From the cell containing the given text, extract its center point as (x, y) coordinate. 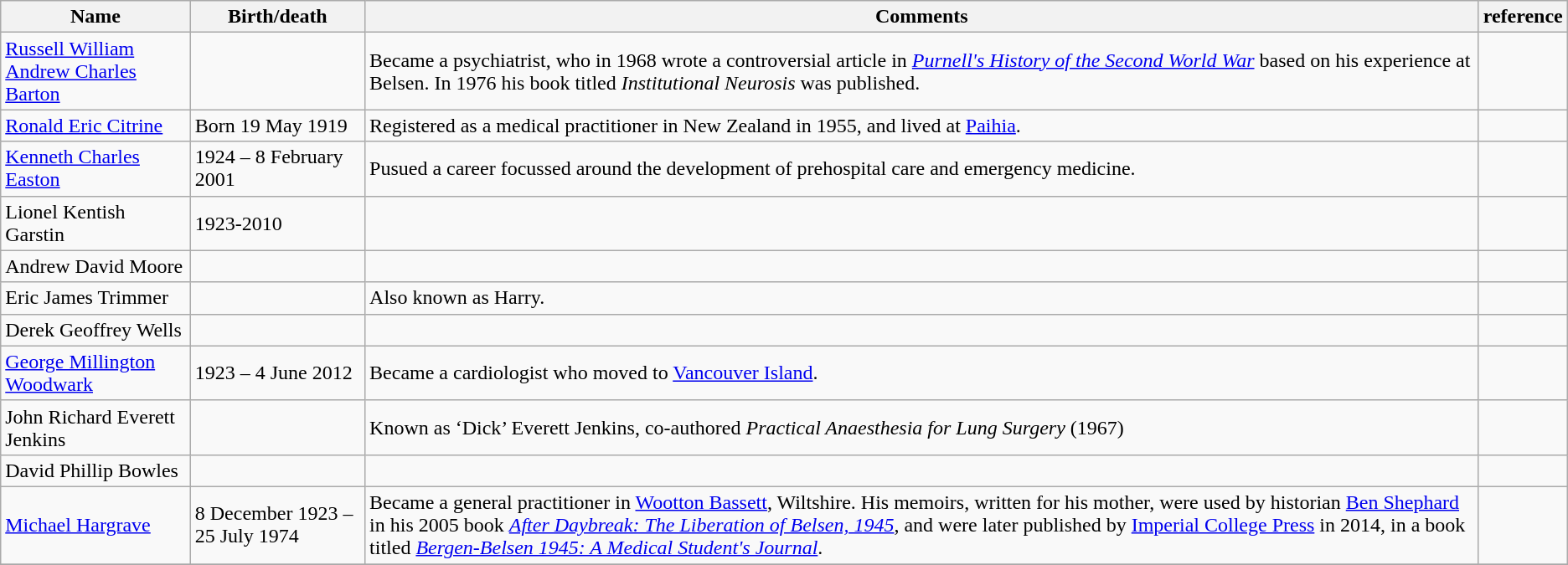
Kenneth Charles Easton (95, 169)
Comments (922, 17)
Derek Geoffrey Wells (95, 330)
Lionel Kentish Garstin (95, 223)
1924 – 8 February 2001 (277, 169)
1923-2010 (277, 223)
Birth/death (277, 17)
Michael Hargrave (95, 525)
Ronald Eric Citrine (95, 126)
Also known as Harry. (922, 298)
1923 – 4 June 2012 (277, 373)
Name (95, 17)
David Phillip Bowles (95, 470)
Eric James Trimmer (95, 298)
Born 19 May 1919 (277, 126)
Became a cardiologist who moved to Vancouver Island. (922, 373)
Andrew David Moore (95, 266)
Registered as a medical practitioner in New Zealand in 1955, and lived at Paihia. (922, 126)
Russell William Andrew Charles Barton (95, 71)
reference (1523, 17)
Pusued a career focussed around the development of prehospital care and emergency medicine. (922, 169)
George Millington Woodwark (95, 373)
8 December 1923 – 25 July 1974 (277, 525)
John Richard Everett Jenkins (95, 427)
Known as ‘Dick’ Everett Jenkins, co-authored Practical Anaesthesia for Lung Surgery (1967) (922, 427)
